Return the [X, Y] coordinate for the center point of the cell that contains the specified text.  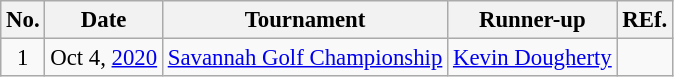
REf. [645, 20]
Tournament [304, 20]
Oct 4, 2020 [104, 58]
1 [23, 58]
Savannah Golf Championship [304, 58]
Kevin Dougherty [532, 58]
Date [104, 20]
Runner-up [532, 20]
No. [23, 20]
